Pinpoint the cell where the given text exists, returning its (x, y) midpoint coordinate. 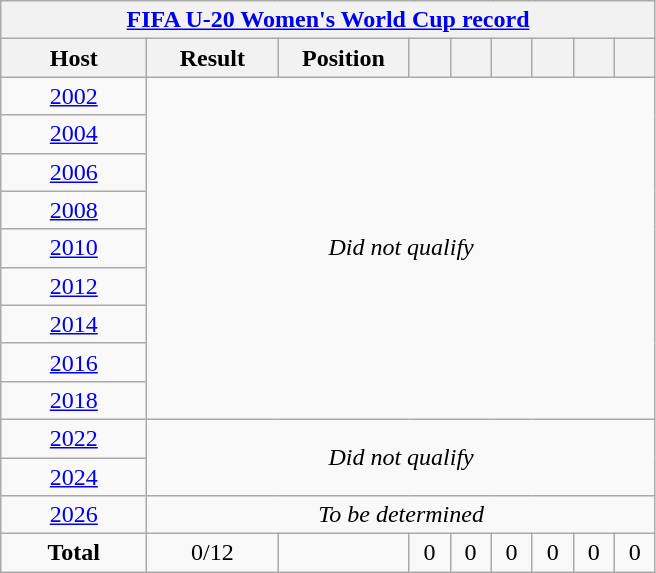
Position (344, 58)
2024 (74, 477)
2006 (74, 172)
Host (74, 58)
2002 (74, 96)
2016 (74, 362)
2004 (74, 134)
Result (212, 58)
Total (74, 553)
2022 (74, 438)
2010 (74, 248)
To be determined (401, 515)
2008 (74, 210)
2012 (74, 286)
0/12 (212, 553)
2014 (74, 324)
FIFA U-20 Women's World Cup record (328, 20)
2018 (74, 400)
2026 (74, 515)
